Output the [x, y] coordinate of the center of the cell containing the given text.  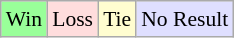
Win [24, 19]
Tie [117, 19]
No Result [184, 19]
Loss [72, 19]
